Search for the cell housing the specified text and yield its (x, y) center coordinate. 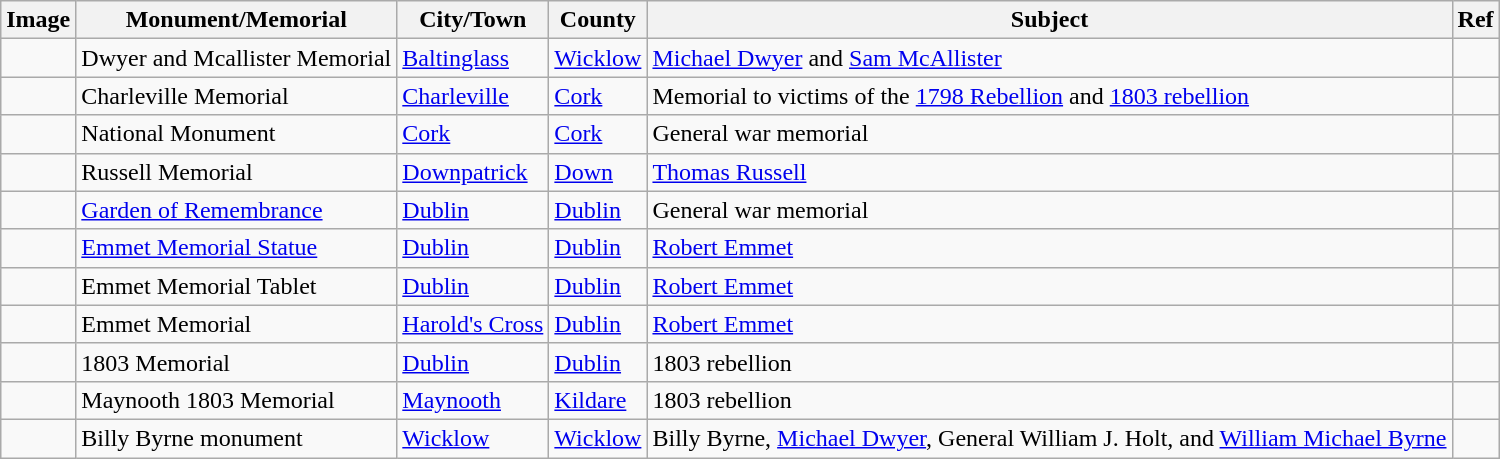
Ref (1476, 20)
National Monument (236, 134)
Image (38, 20)
Memorial to victims of the 1798 Rebellion and 1803 rebellion (1050, 96)
Russell Memorial (236, 172)
Garden of Remembrance (236, 210)
Billy Byrne monument (236, 438)
Subject (1050, 20)
Charleville (473, 96)
Down (598, 172)
Kildare (598, 400)
Thomas Russell (1050, 172)
Michael Dwyer and Sam McAllister (1050, 58)
City/Town (473, 20)
Baltinglass (473, 58)
1803 Memorial (236, 362)
Maynooth 1803 Memorial (236, 400)
Billy Byrne, Michael Dwyer, General William J. Holt, and William Michael Byrne (1050, 438)
Charleville Memorial (236, 96)
Harold's Cross (473, 324)
Downpatrick (473, 172)
Dwyer and Mcallister Memorial (236, 58)
Monument/Memorial (236, 20)
Emmet Memorial Tablet (236, 286)
Emmet Memorial Statue (236, 248)
Emmet Memorial (236, 324)
Maynooth (473, 400)
County (598, 20)
